Return the [x, y] coordinate for the center point of the cell that contains the specified text.  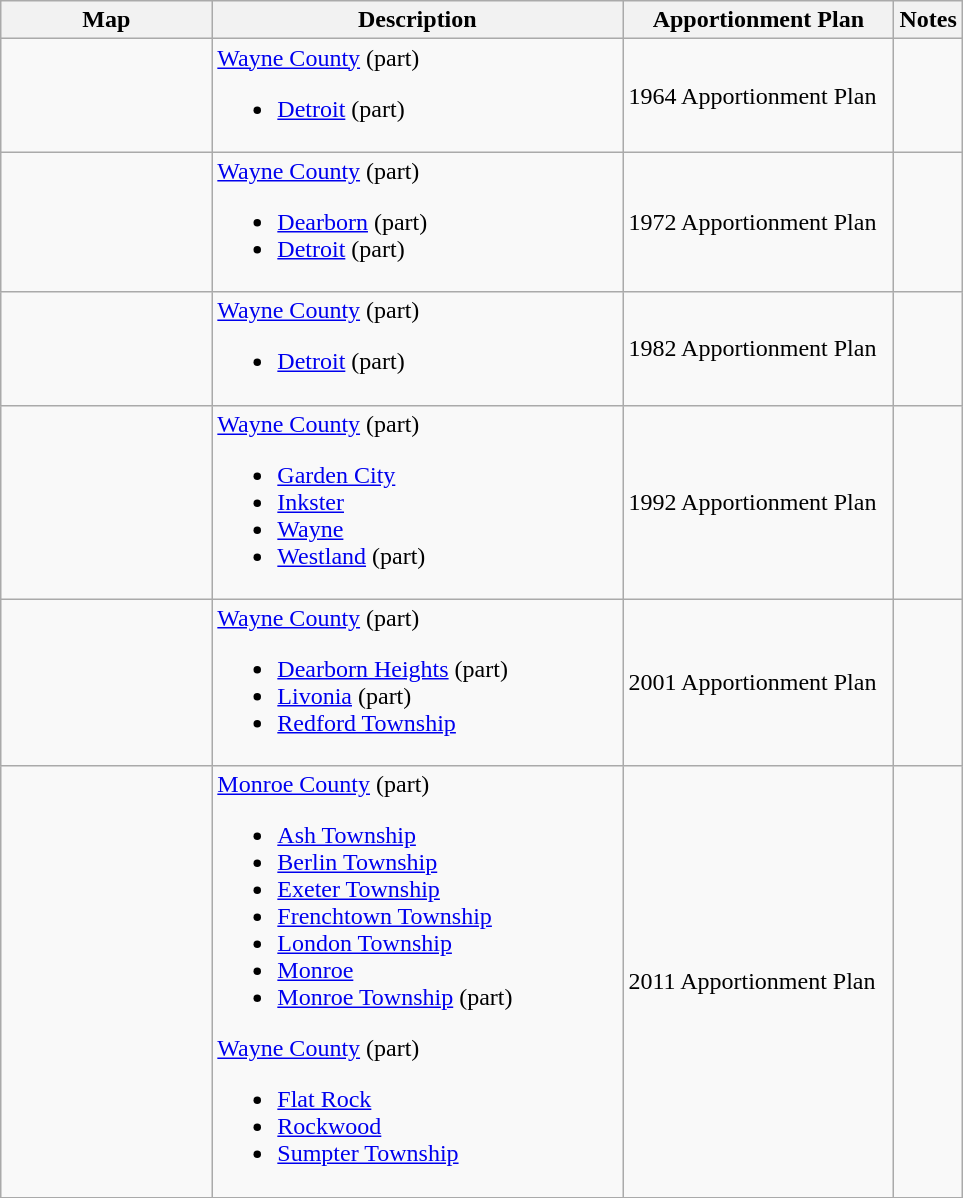
Description [418, 20]
Apportionment Plan [758, 20]
Wayne County (part)Dearborn (part)Detroit (part) [418, 222]
Wayne County (part)Garden CityInksterWayneWestland (part) [418, 502]
Map [106, 20]
2001 Apportionment Plan [758, 682]
1992 Apportionment Plan [758, 502]
2011 Apportionment Plan [758, 982]
1972 Apportionment Plan [758, 222]
1964 Apportionment Plan [758, 96]
Wayne County (part)Dearborn Heights (part)Livonia (part)Redford Township [418, 682]
1982 Apportionment Plan [758, 348]
Notes [928, 20]
